Identify which cell holds the provided text, then report its (X, Y) central coordinate. 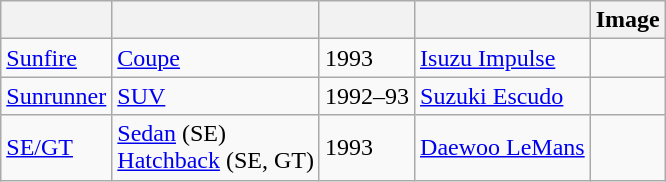
Image (628, 20)
1992–93 (366, 96)
Isuzu Impulse (503, 58)
Sunfire (56, 58)
Sunrunner (56, 96)
Daewoo LeMans (503, 148)
Coupe (216, 58)
Suzuki Escudo (503, 96)
Sedan (SE)Hatchback (SE, GT) (216, 148)
SUV (216, 96)
SE/GT (56, 148)
